Determine the (x, y) coordinate at the center of the cell enclosing the given text.  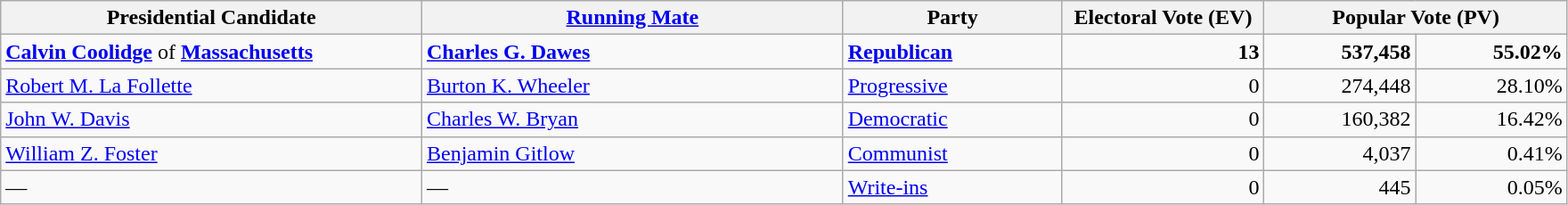
Republican (952, 52)
Progressive (952, 86)
Charles W. Bryan (633, 119)
55.02% (1491, 52)
4,037 (1340, 153)
537,458 (1340, 52)
13 (1164, 52)
0.41% (1491, 153)
445 (1340, 187)
28.10% (1491, 86)
John W. Davis (212, 119)
0.05% (1491, 187)
Calvin Coolidge of Massachusetts (212, 52)
Electoral Vote (EV) (1164, 18)
Benjamin Gitlow (633, 153)
16.42% (1491, 119)
274,448 (1340, 86)
Write-ins (952, 187)
Popular Vote (PV) (1416, 18)
Party (952, 18)
160,382 (1340, 119)
Presidential Candidate (212, 18)
Robert M. La Follette (212, 86)
William Z. Foster (212, 153)
Charles G. Dawes (633, 52)
Democratic (952, 119)
Burton K. Wheeler (633, 86)
Running Mate (633, 18)
Communist (952, 153)
